Return the [x, y] coordinate for the center point of the cell that contains the specified text.  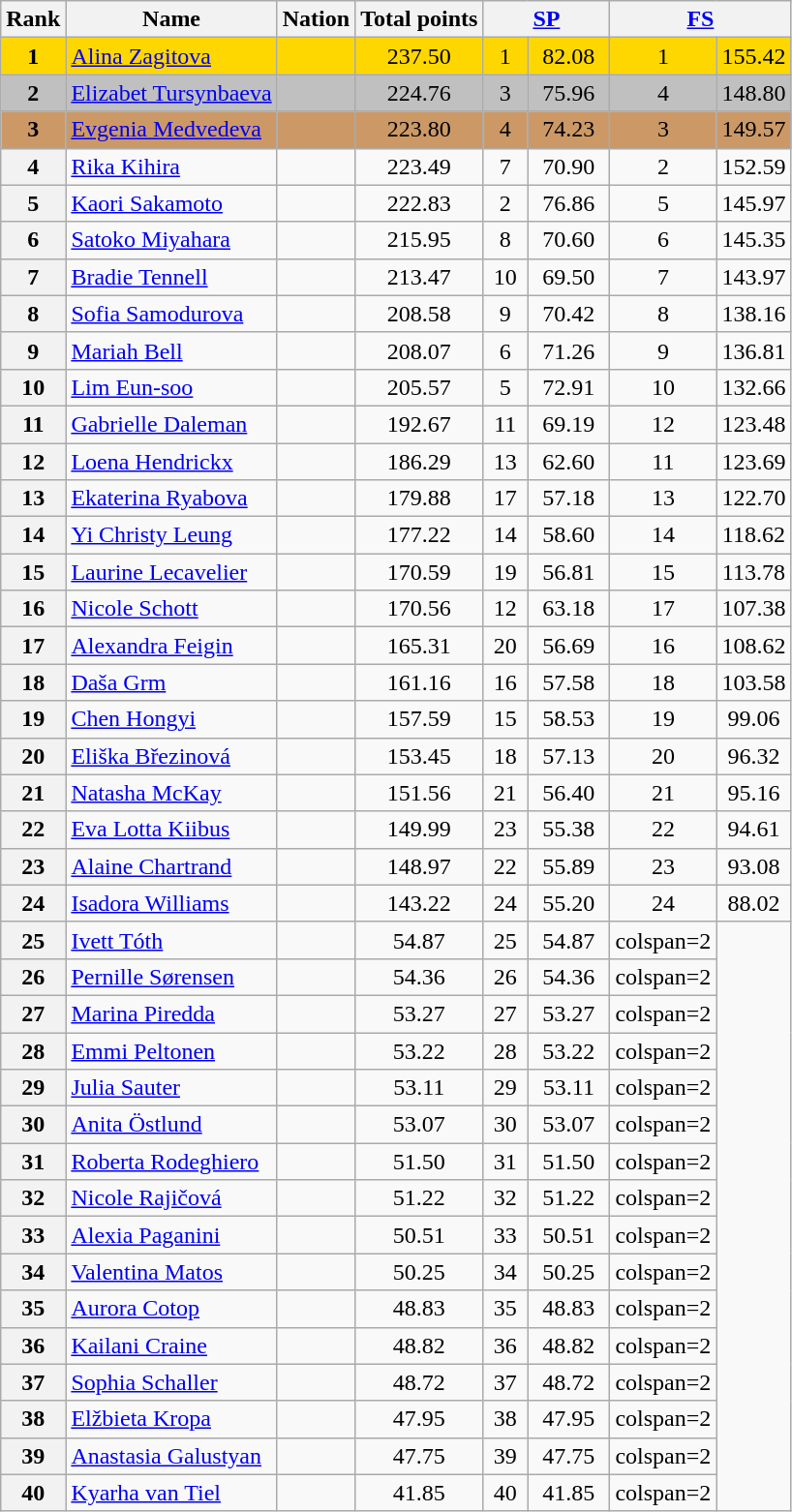
143.22 [419, 903]
237.50 [419, 56]
148.80 [753, 93]
Valentina Matos [171, 1272]
170.56 [419, 609]
Pernille Sørensen [171, 977]
SP [546, 19]
223.80 [419, 130]
Laurine Lecavelier [171, 572]
165.31 [419, 646]
145.35 [753, 240]
Julia Sauter [171, 1088]
Eva Lotta Kiibus [171, 830]
55.89 [569, 866]
Nicole Schott [171, 609]
Alaine Chartrand [171, 866]
Mariah Bell [171, 350]
57.13 [569, 756]
Natasha McKay [171, 793]
Lim Eun-soo [171, 387]
55.20 [569, 903]
108.62 [753, 646]
55.38 [569, 830]
Sophia Schaller [171, 1382]
70.42 [569, 314]
56.81 [569, 572]
69.50 [569, 277]
222.83 [419, 203]
Alexia Paganini [171, 1235]
151.56 [419, 793]
186.29 [419, 462]
Anastasia Galustyan [171, 1456]
161.16 [419, 682]
88.02 [753, 903]
Emmi Peltonen [171, 1050]
170.59 [419, 572]
143.97 [753, 277]
148.97 [419, 866]
Yi Christy Leung [171, 535]
Gabrielle Daleman [171, 424]
Nicole Rajičová [171, 1198]
192.67 [419, 424]
Bradie Tennell [171, 277]
Marina Piredda [171, 1013]
56.69 [569, 646]
149.57 [753, 130]
179.88 [419, 499]
Nation [316, 19]
Loena Hendrickx [171, 462]
157.59 [419, 719]
224.76 [419, 93]
Name [171, 19]
76.86 [569, 203]
Kailani Craine [171, 1346]
103.58 [753, 682]
94.61 [753, 830]
69.19 [569, 424]
Chen Hongyi [171, 719]
223.49 [419, 166]
75.96 [569, 93]
70.90 [569, 166]
74.23 [569, 130]
Daša Grm [171, 682]
56.40 [569, 793]
205.57 [419, 387]
FS [701, 19]
Elžbieta Kropa [171, 1419]
Sofia Samodurova [171, 314]
Evgenia Medvedeva [171, 130]
Aurora Cotop [171, 1309]
Satoko Miyahara [171, 240]
71.26 [569, 350]
Ekaterina Ryabova [171, 499]
213.47 [419, 277]
123.69 [753, 462]
57.18 [569, 499]
Anita Östlund [171, 1125]
Rank [33, 19]
136.81 [753, 350]
62.60 [569, 462]
95.16 [753, 793]
155.42 [753, 56]
177.22 [419, 535]
122.70 [753, 499]
Elizabet Tursynbaeva [171, 93]
82.08 [569, 56]
215.95 [419, 240]
Kaori Sakamoto [171, 203]
57.58 [569, 682]
Roberta Rodeghiero [171, 1162]
149.99 [419, 830]
118.62 [753, 535]
93.08 [753, 866]
138.16 [753, 314]
99.06 [753, 719]
208.07 [419, 350]
Kyarha van Tiel [171, 1493]
145.97 [753, 203]
208.58 [419, 314]
96.32 [753, 756]
Ivett Tóth [171, 940]
Isadora Williams [171, 903]
70.60 [569, 240]
153.45 [419, 756]
132.66 [753, 387]
Alexandra Feigin [171, 646]
72.91 [569, 387]
123.48 [753, 424]
113.78 [753, 572]
152.59 [753, 166]
Alina Zagitova [171, 56]
Eliška Březinová [171, 756]
58.53 [569, 719]
63.18 [569, 609]
Total points [419, 19]
58.60 [569, 535]
107.38 [753, 609]
Rika Kihira [171, 166]
